Return the [x, y] coordinate for the center point of the cell that contains the specified text.  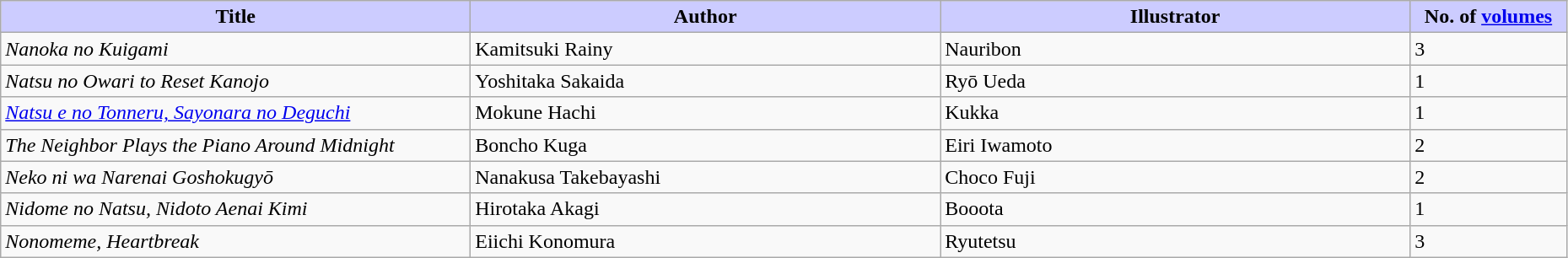
Kukka [1176, 113]
Mokune Hachi [705, 113]
Boncho Kuga [705, 145]
Illustrator [1176, 17]
Author [705, 17]
Ryutetsu [1176, 241]
Nonomeme, Heartbreak [236, 241]
Yoshitaka Sakaida [705, 81]
Natsu e no Tonneru, Sayonara no Deguchi [236, 113]
The Neighbor Plays the Piano Around Midnight [236, 145]
Nauribon [1176, 49]
Ryō Ueda [1176, 81]
Title [236, 17]
Neko ni wa Narenai Goshokugyō [236, 177]
Hirotaka Akagi [705, 209]
No. of volumes [1489, 17]
Eiichi Konomura [705, 241]
Nanoka no Kuigami [236, 49]
Kamitsuki Rainy [705, 49]
Nidome no Natsu, Nidoto Aenai Kimi [236, 209]
Eiri Iwamoto [1176, 145]
Choco Fuji [1176, 177]
Booota [1176, 209]
Natsu no Owari to Reset Kanojo [236, 81]
Nanakusa Takebayashi [705, 177]
